Locate the cell with the specified text and output its [x, y] center coordinate. 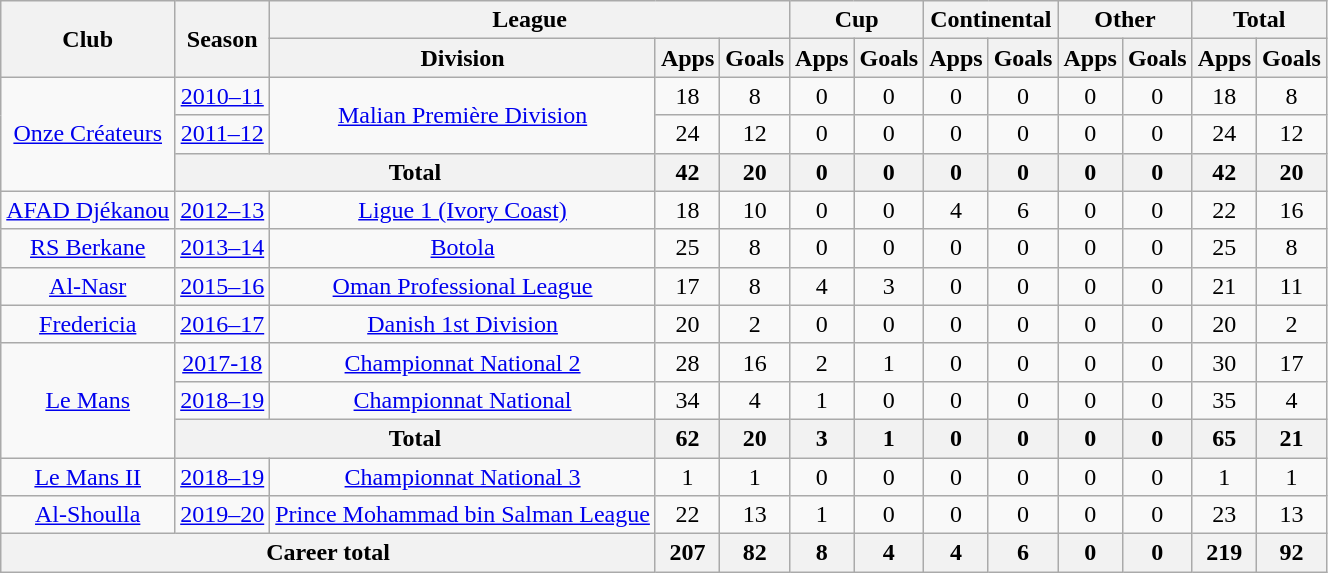
62 [687, 438]
Oman Professional League [463, 286]
34 [687, 400]
Season [222, 39]
Al-Nasr [88, 286]
Malian Première Division [463, 115]
2017-18 [222, 362]
League [530, 20]
Division [463, 58]
219 [1224, 553]
Le Mans [88, 400]
Ligue 1 (Ivory Coast) [463, 210]
Championnat National 2 [463, 362]
11 [1292, 286]
Other [1125, 20]
AFAD Djékanou [88, 210]
2016–17 [222, 324]
Botola [463, 248]
Championnat National [463, 400]
2011–12 [222, 134]
2019–20 [222, 515]
28 [687, 362]
Prince Mohammad bin Salman League [463, 515]
65 [1224, 438]
10 [755, 210]
30 [1224, 362]
Championnat National 3 [463, 477]
Cup [857, 20]
Al-Shoulla [88, 515]
RS Berkane [88, 248]
Fredericia [88, 324]
Career total [328, 553]
2012–13 [222, 210]
2015–16 [222, 286]
Onze Créateurs [88, 134]
82 [755, 553]
35 [1224, 400]
2010–11 [222, 96]
Le Mans II [88, 477]
23 [1224, 515]
Danish 1st Division [463, 324]
92 [1292, 553]
207 [687, 553]
Continental [991, 20]
2013–14 [222, 248]
Club [88, 39]
